Return (x, y) of the center of cell containing provided text 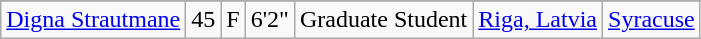
Syracuse (652, 20)
Digna Strautmane (94, 20)
45 (204, 20)
6'2" (270, 20)
Graduate Student (383, 20)
F (233, 20)
Riga, Latvia (538, 20)
